Return the (X, Y) coordinate for the center point of the cell that contains the specified text.  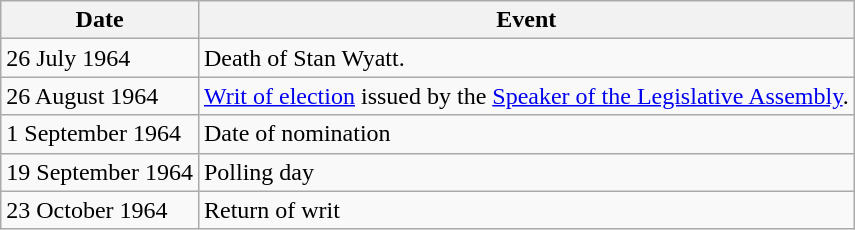
23 October 1964 (100, 210)
Event (526, 20)
19 September 1964 (100, 172)
26 August 1964 (100, 96)
Date (100, 20)
Writ of election issued by the Speaker of the Legislative Assembly. (526, 96)
Date of nomination (526, 134)
Polling day (526, 172)
26 July 1964 (100, 58)
Return of writ (526, 210)
Death of Stan Wyatt. (526, 58)
1 September 1964 (100, 134)
